Return the (x, y) coordinate for the center point of the cell that contains the specified text.  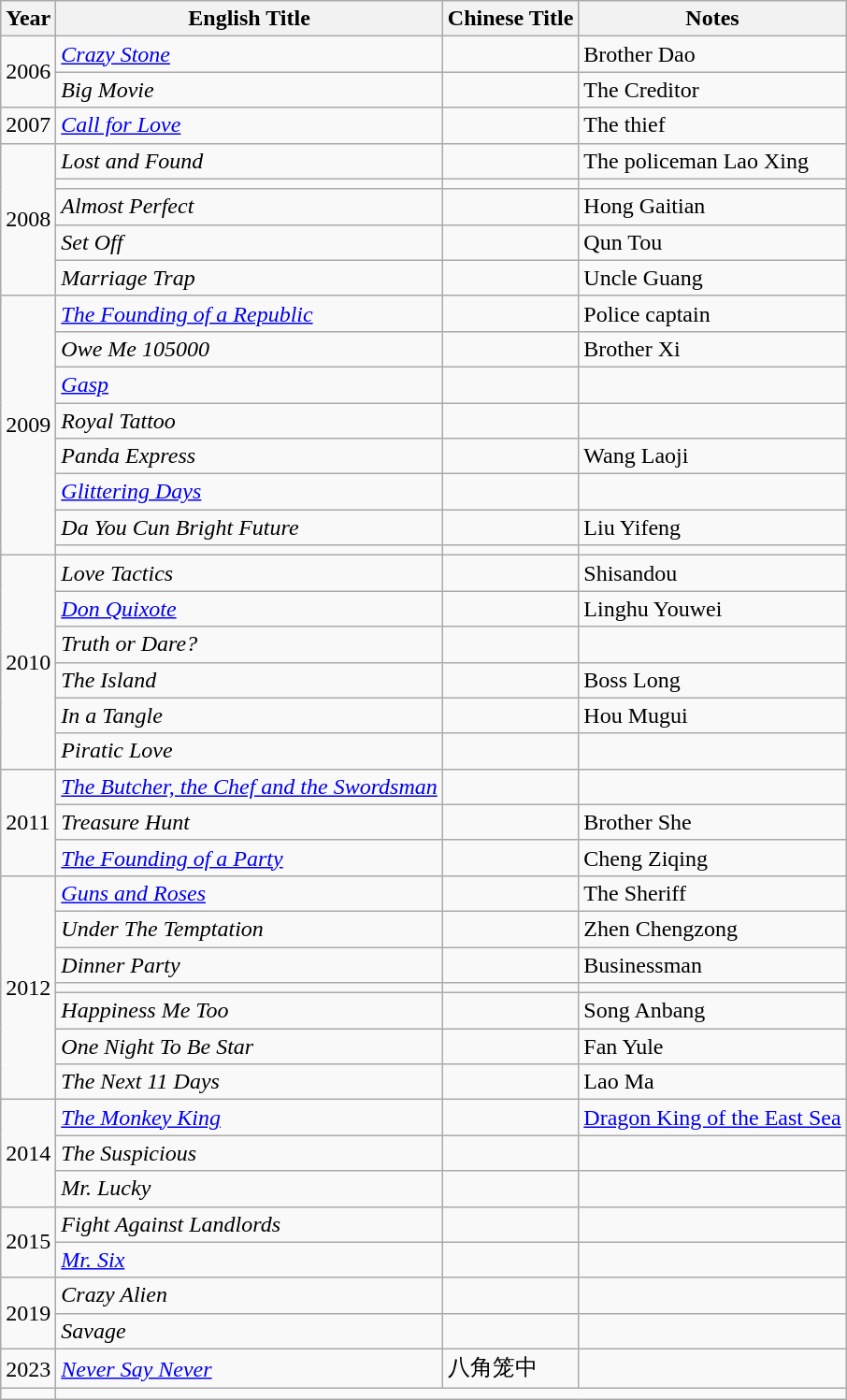
Gasp (249, 384)
One Night To Be Star (249, 1046)
Owe Me 105000 (249, 349)
Royal Tattoo (249, 420)
Mr. Six (249, 1260)
The policeman Lao Xing (712, 161)
Mr. Lucky (249, 1189)
Crazy Stone (249, 54)
The Suspicious (249, 1153)
Cheng Ziqing (712, 858)
2010 (28, 662)
Call for Love (249, 125)
Panda Express (249, 456)
Treasure Hunt (249, 822)
Hou Mugui (712, 715)
Dragon King of the East Sea (712, 1118)
The Butcher, the Chef and the Swordsman (249, 787)
Love Tactics (249, 573)
The Creditor (712, 90)
Guns and Roses (249, 893)
The Next 11 Days (249, 1082)
Dinner Party (249, 964)
Almost Perfect (249, 207)
Under The Temptation (249, 929)
2006 (28, 72)
Liu Yifeng (712, 527)
Truth or Dare? (249, 644)
Crazy Alien (249, 1295)
2012 (28, 988)
In a Tangle (249, 715)
The Founding of a Party (249, 858)
Brother Dao (712, 54)
Zhen Chengzong (712, 929)
Fan Yule (712, 1046)
Da You Cun Bright Future (249, 527)
Chinese Title (510, 19)
Don Quixote (249, 609)
Never Say Never (249, 1369)
Shisandou (712, 573)
Hong Gaitian (712, 207)
The thief (712, 125)
八角笼中 (510, 1369)
Businessman (712, 964)
Fight Against Landlords (249, 1224)
Boss Long (712, 680)
2008 (28, 219)
English Title (249, 19)
2009 (28, 426)
The Island (249, 680)
Notes (712, 19)
Linghu Youwei (712, 609)
2015 (28, 1242)
Qun Tou (712, 242)
The Founding of a Republic (249, 313)
2011 (28, 822)
2014 (28, 1153)
Lost and Found (249, 161)
2019 (28, 1313)
Police captain (712, 313)
Wang Laoji (712, 456)
2023 (28, 1369)
Year (28, 19)
Piratic Love (249, 751)
2007 (28, 125)
Happiness Me Too (249, 1011)
Marriage Trap (249, 278)
Set Off (249, 242)
Brother Xi (712, 349)
Savage (249, 1331)
Glittering Days (249, 492)
Brother She (712, 822)
The Sheriff (712, 893)
Big Movie (249, 90)
Song Anbang (712, 1011)
The Monkey King (249, 1118)
Uncle Guang (712, 278)
Lao Ma (712, 1082)
